For the text-containing cell, return its midpoint in (X, Y) coordinate format. 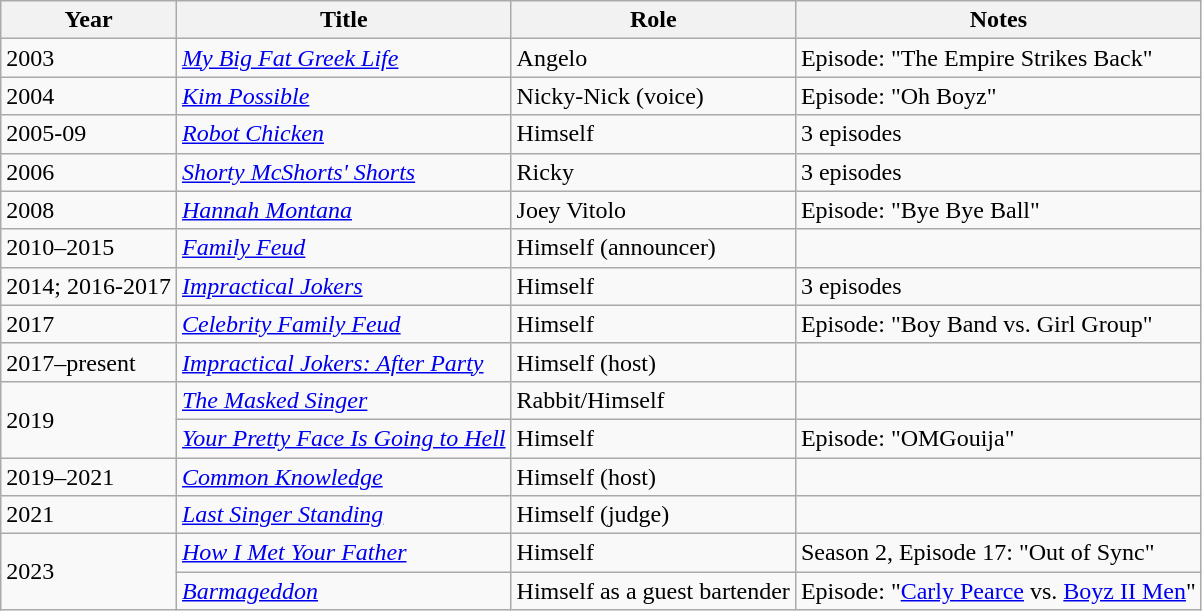
My Big Fat Greek Life (344, 58)
2021 (89, 515)
Barmageddon (344, 591)
Shorty McShorts' Shorts (344, 172)
Common Knowledge (344, 477)
Season 2, Episode 17: "Out of Sync" (998, 553)
Last Singer Standing (344, 515)
Year (89, 20)
Himself (judge) (653, 515)
Celebrity Family Feud (344, 324)
Episode: "Bye Bye Ball" (998, 210)
Impractical Jokers (344, 286)
Role (653, 20)
Nicky-Nick (voice) (653, 96)
Kim Possible (344, 96)
2017–present (89, 362)
2005-09 (89, 134)
2019 (89, 419)
Robot Chicken (344, 134)
Episode: "The Empire Strikes Back" (998, 58)
2014; 2016-2017 (89, 286)
Rabbit/Himself (653, 400)
Angelo (653, 58)
Impractical Jokers: After Party (344, 362)
Episode: "OMGouija" (998, 438)
Title (344, 20)
2003 (89, 58)
Your Pretty Face Is Going to Hell (344, 438)
2006 (89, 172)
The Masked Singer (344, 400)
2010–2015 (89, 248)
2023 (89, 572)
Himself (announcer) (653, 248)
Hannah Montana (344, 210)
Joey Vitolo (653, 210)
Notes (998, 20)
Episode: "Oh Boyz" (998, 96)
Episode: "Boy Band vs. Girl Group" (998, 324)
Family Feud (344, 248)
Ricky (653, 172)
2004 (89, 96)
How I Met Your Father (344, 553)
2008 (89, 210)
Himself as a guest bartender (653, 591)
2019–2021 (89, 477)
2017 (89, 324)
Episode: "Carly Pearce vs. Boyz II Men" (998, 591)
